Capture the cell that displays the provided text and extract its (X, Y) central coordinate. 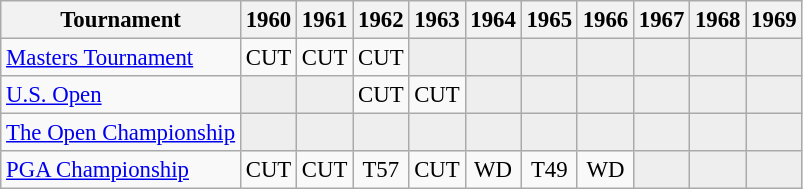
T49 (549, 170)
Masters Tournament (121, 58)
1965 (549, 20)
T57 (381, 170)
PGA Championship (121, 170)
The Open Championship (121, 133)
1964 (493, 20)
Tournament (121, 20)
1963 (437, 20)
1962 (381, 20)
1967 (661, 20)
1968 (718, 20)
U.S. Open (121, 95)
1960 (268, 20)
1961 (325, 20)
1966 (605, 20)
1969 (774, 20)
